Find where the given text appears and provide that cell's center as [x, y] coordinate. 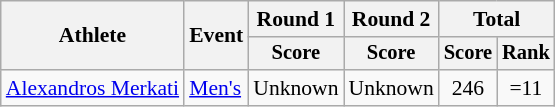
Total [497, 19]
Event [216, 36]
246 [468, 88]
Round 1 [296, 19]
Rank [526, 54]
Alexandros Merkati [92, 88]
Athlete [92, 36]
Men's [216, 88]
=11 [526, 88]
Round 2 [392, 19]
